Scan for the cell matching the given text and deliver its [x, y] coordinate at center. 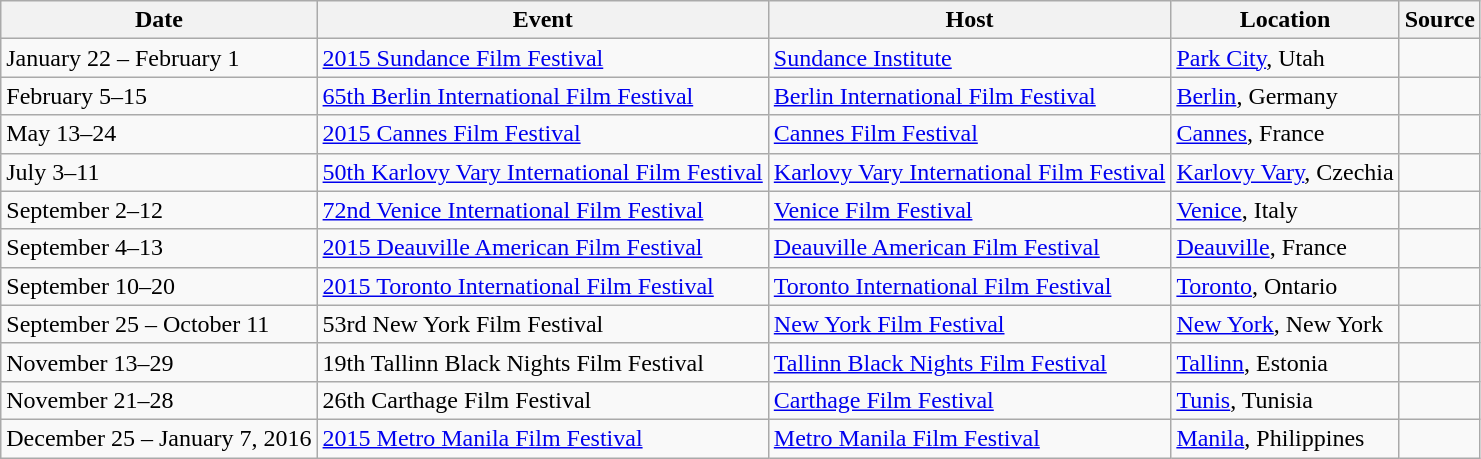
Carthage Film Festival [970, 400]
2015 Cannes Film Festival [542, 134]
Venice, Italy [1285, 210]
February 5–15 [159, 96]
Karlovy Vary, Czechia [1285, 172]
Date [159, 20]
Event [542, 20]
2015 Sundance Film Festival [542, 58]
Cannes Film Festival [970, 134]
Tallinn Black Nights Film Festival [970, 362]
50th Karlovy Vary International Film Festival [542, 172]
Berlin International Film Festival [970, 96]
September 2–12 [159, 210]
2015 Toronto International Film Festival [542, 286]
Tallinn, Estonia [1285, 362]
19th Tallinn Black Nights Film Festival [542, 362]
New York Film Festival [970, 324]
Toronto, Ontario [1285, 286]
53rd New York Film Festival [542, 324]
72nd Venice International Film Festival [542, 210]
September 10–20 [159, 286]
Deauville, France [1285, 248]
December 25 – January 7, 2016 [159, 438]
65th Berlin International Film Festival [542, 96]
Host [970, 20]
Source [1440, 20]
September 4–13 [159, 248]
November 21–28 [159, 400]
January 22 – February 1 [159, 58]
2015 Deauville American Film Festival [542, 248]
November 13–29 [159, 362]
Park City, Utah [1285, 58]
Metro Manila Film Festival [970, 438]
Cannes, France [1285, 134]
Tunis, Tunisia [1285, 400]
New York, New York [1285, 324]
Karlovy Vary International Film Festival [970, 172]
September 25 – October 11 [159, 324]
Location [1285, 20]
July 3–11 [159, 172]
Manila, Philippines [1285, 438]
26th Carthage Film Festival [542, 400]
Deauville American Film Festival [970, 248]
Sundance Institute [970, 58]
Venice Film Festival [970, 210]
Berlin, Germany [1285, 96]
May 13–24 [159, 134]
Toronto International Film Festival [970, 286]
2015 Metro Manila Film Festival [542, 438]
